Determine the (X, Y) coordinate at the center of the cell enclosing the given text.  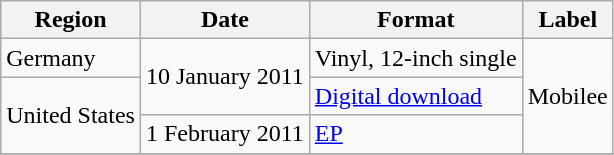
Mobilee (568, 96)
Germany (71, 58)
Format (416, 20)
1 February 2011 (224, 134)
10 January 2011 (224, 77)
United States (71, 115)
Date (224, 20)
EP (416, 134)
Vinyl, 12-inch single (416, 58)
Label (568, 20)
Digital download (416, 96)
Region (71, 20)
